Pinpoint the cell where the given text exists, returning its [x, y] midpoint coordinate. 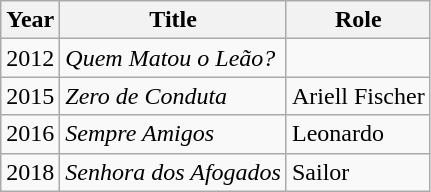
Sailor [358, 172]
Sempre Amigos [174, 134]
Zero de Conduta [174, 96]
Quem Matou o Leão? [174, 58]
2015 [30, 96]
Senhora dos Afogados [174, 172]
2018 [30, 172]
2012 [30, 58]
Year [30, 20]
Ariell Fischer [358, 96]
Title [174, 20]
Leonardo [358, 134]
2016 [30, 134]
Role [358, 20]
